Identify which cell holds the provided text, then report its (X, Y) central coordinate. 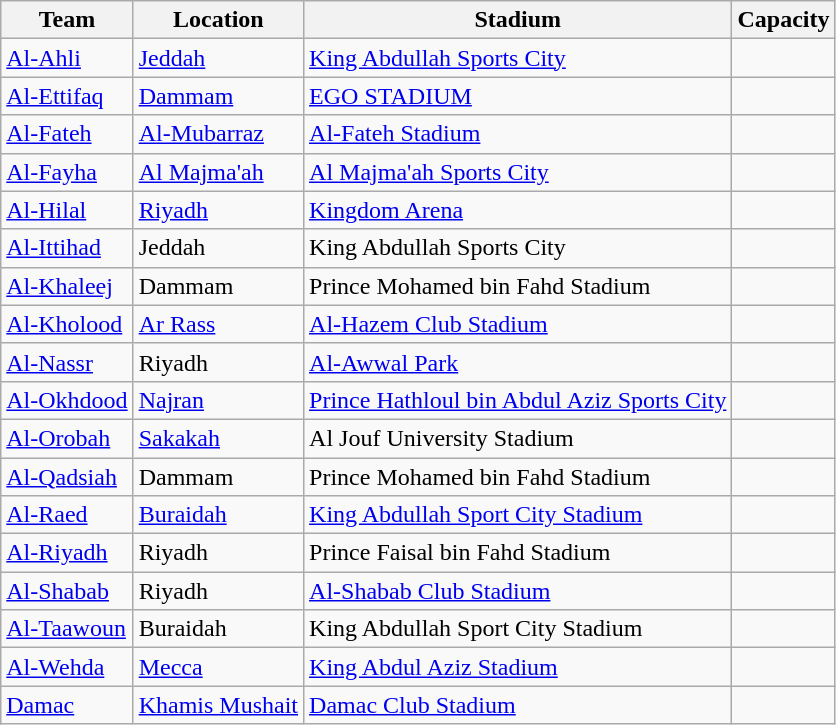
Al Majma'ah (218, 172)
Al-Riyadh (67, 553)
Prince Faisal bin Fahd Stadium (518, 553)
Al-Mubarraz (218, 134)
Al-Nassr (67, 362)
Capacity (784, 20)
Al-Hilal (67, 210)
Al-Wehda (67, 667)
Al-Kholood (67, 324)
Al-Fateh Stadium (518, 134)
Stadium (518, 20)
King Abdul Aziz Stadium (518, 667)
Al Majma'ah Sports City (518, 172)
Al-Hazem Club Stadium (518, 324)
Al-Shabab Club Stadium (518, 591)
Al-Taawoun (67, 629)
Al-Khaleej (67, 286)
Al-Fayha (67, 172)
Kingdom Arena (518, 210)
Sakakah (218, 438)
Team (67, 20)
Khamis Mushait (218, 705)
Damac Club Stadium (518, 705)
Najran (218, 400)
Al-Ahli (67, 58)
Al-Ittihad (67, 248)
Ar Rass (218, 324)
Al-Okhdood (67, 400)
Prince Hathloul bin Abdul Aziz Sports City (518, 400)
Al-Qadsiah (67, 477)
EGO STADIUM (518, 96)
Al-Ettifaq (67, 96)
Al-Fateh (67, 134)
Damac (67, 705)
Location (218, 20)
Al-Awwal Park (518, 362)
Mecca (218, 667)
Al Jouf University Stadium (518, 438)
Al-Shabab (67, 591)
Al-Orobah (67, 438)
Al-Raed (67, 515)
